Extract the (x, y) coordinate from the center of the cell holding the provided text.  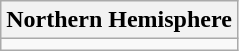
Northern Hemisphere (120, 20)
